Return [X, Y] of the center of cell containing provided text 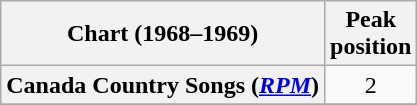
2 [371, 85]
Canada Country Songs (RPM) [163, 85]
Chart (1968–1969) [163, 34]
Peak position [371, 34]
